Return [X, Y] of the center of cell containing provided text 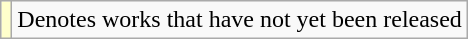
Denotes works that have not yet been released [240, 20]
